Extract the [X, Y] coordinate from the center of the cell holding the provided text.  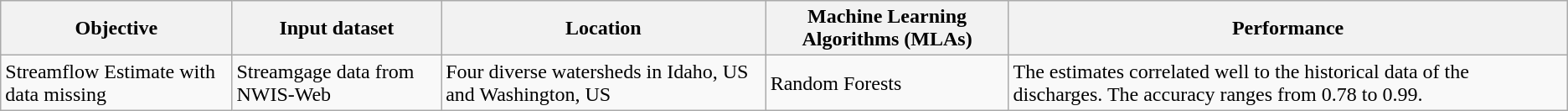
Machine Learning Algorithms (MLAs) [887, 29]
Location [603, 29]
The estimates correlated well to the historical data of the discharges. The accuracy ranges from 0.78 to 0.99. [1288, 82]
Input dataset [337, 29]
Four diverse watersheds in Idaho, US and Washington, US [603, 82]
Random Forests [887, 82]
Objective [116, 29]
Streamgage data from NWIS-Web [337, 82]
Streamflow Estimate with data missing [116, 82]
Performance [1288, 29]
